Pinpoint the cell where the given text exists, returning its [x, y] midpoint coordinate. 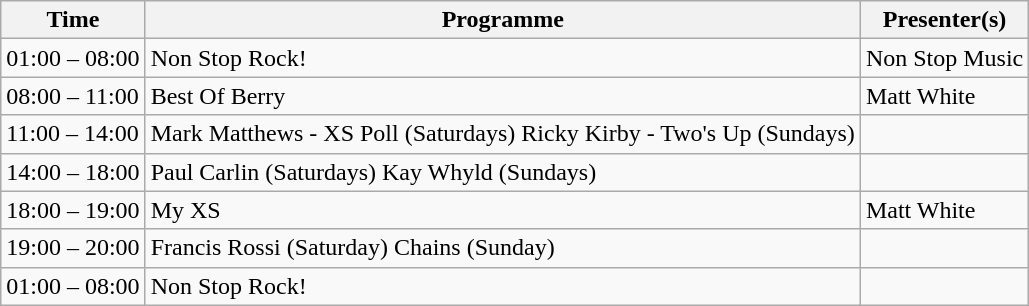
08:00 – 11:00 [73, 96]
Paul Carlin (Saturdays) Kay Whyld (Sundays) [502, 172]
Programme [502, 20]
11:00 – 14:00 [73, 134]
My XS [502, 210]
Best Of Berry [502, 96]
Francis Rossi (Saturday) Chains (Sunday) [502, 248]
Mark Matthews - XS Poll (Saturdays) Ricky Kirby - Two's Up (Sundays) [502, 134]
Non Stop Music [944, 58]
19:00 – 20:00 [73, 248]
Time [73, 20]
14:00 – 18:00 [73, 172]
18:00 – 19:00 [73, 210]
Presenter(s) [944, 20]
